For the text-containing cell, return its midpoint in (X, Y) coordinate format. 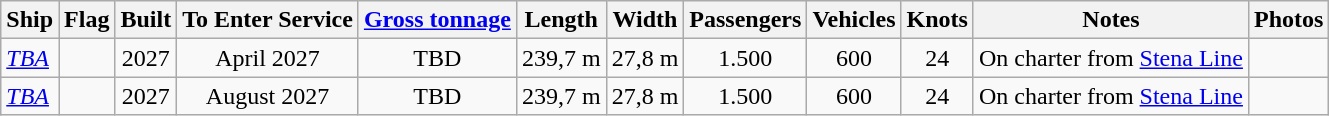
Vehicles (854, 20)
August 2027 (268, 96)
Passengers (746, 20)
Notes (1110, 20)
Length (561, 20)
Ship (30, 20)
Gross tonnage (437, 20)
To Enter Service (268, 20)
Photos (1288, 20)
April 2027 (268, 58)
Width (645, 20)
Knots (937, 20)
Flag (87, 20)
Built (146, 20)
